Return the (x, y) coordinate for the center point of the cell that contains the specified text.  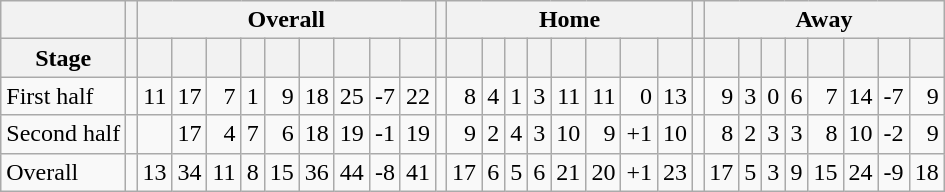
34 (190, 172)
20 (604, 172)
44 (352, 172)
14 (860, 96)
-9 (894, 172)
Home (570, 20)
41 (418, 172)
22 (418, 96)
Away (824, 20)
First half (64, 96)
-1 (384, 134)
-2 (894, 134)
23 (676, 172)
25 (352, 96)
Stage (64, 58)
24 (860, 172)
-8 (384, 172)
36 (316, 172)
21 (568, 172)
Second half (64, 134)
